Pinpoint the cell where the given text exists, returning its (x, y) midpoint coordinate. 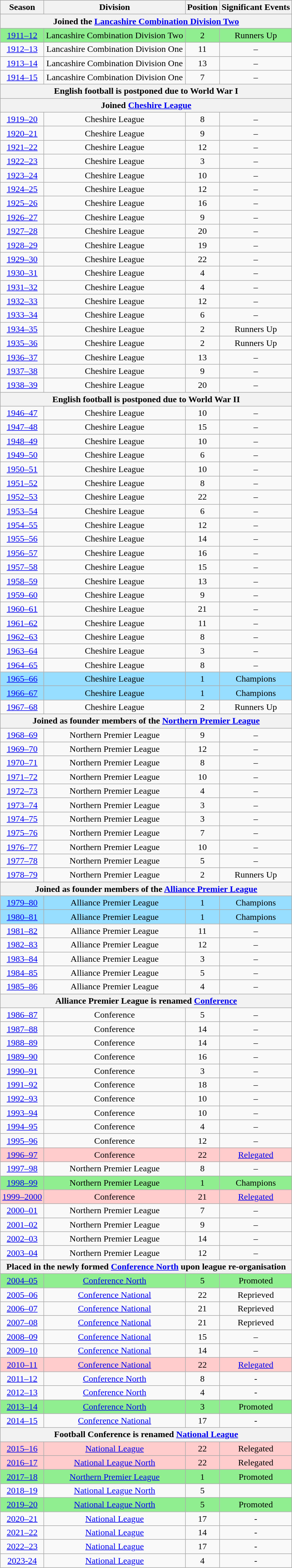
2010–11 (22, 1365)
Significant Events (256, 7)
1983–84 (22, 959)
1968–69 (22, 735)
1947–48 (22, 427)
2006–07 (22, 1309)
1975–76 (22, 833)
1977–78 (22, 861)
1967–68 (22, 707)
1999–2000 (22, 1197)
1978–79 (22, 875)
1949–50 (22, 455)
1987–88 (22, 1029)
1995–96 (22, 1141)
1963–64 (22, 651)
Lancashire Combination Division Two (115, 35)
1951–52 (22, 483)
1996–97 (22, 1155)
Season (22, 7)
1955–56 (22, 539)
1970–71 (22, 763)
1919–20 (22, 119)
1932–33 (22, 301)
Joined Cheshire League (146, 105)
1950–51 (22, 469)
1969–70 (22, 749)
2015–16 (22, 1449)
1937–38 (22, 371)
Joined the Lancashire Combination Division Two (146, 21)
1930–31 (22, 273)
2013–14 (22, 1407)
1971–72 (22, 777)
1962–63 (22, 637)
Position (202, 7)
1981–82 (22, 931)
1976–77 (22, 847)
19 (202, 245)
1992–93 (22, 1099)
Division (115, 7)
1984–85 (22, 973)
1994–95 (22, 1127)
2014–15 (22, 1421)
1922–23 (22, 161)
2017–18 (22, 1476)
1993–94 (22, 1113)
2000–01 (22, 1211)
1911–12 (22, 35)
2011–12 (22, 1379)
Alliance Premier League is renamed Conference (146, 1001)
2005–06 (22, 1294)
1980–81 (22, 917)
1997–98 (22, 1169)
2003–04 (22, 1253)
1924–25 (22, 189)
2018–19 (22, 1490)
1927–28 (22, 231)
1973–74 (22, 805)
2001–02 (22, 1225)
1952–53 (22, 497)
2023-24 (22, 1561)
1921–22 (22, 147)
Joined as founder members of the Alliance Premier League (146, 889)
2022–23 (22, 1547)
1985–86 (22, 987)
1991–92 (22, 1085)
1933–34 (22, 315)
1912–13 (22, 49)
Football Conference is renamed National League (146, 1435)
1965–66 (22, 679)
18 (202, 1085)
1938–39 (22, 385)
1989–90 (22, 1057)
1982–83 (22, 945)
1988–89 (22, 1043)
2009–10 (22, 1351)
2002–03 (22, 1239)
1934–35 (22, 329)
1946–47 (22, 413)
1953–54 (22, 511)
1923–24 (22, 175)
1920–21 (22, 133)
1931–32 (22, 287)
1966–67 (22, 693)
1936–37 (22, 357)
1948–49 (22, 441)
2008–09 (22, 1337)
English football is postponed due to World War II (146, 399)
1935–36 (22, 343)
1974–75 (22, 819)
1925–26 (22, 203)
English football is postponed due to World War I (146, 91)
2021–22 (22, 1533)
2019–20 (22, 1504)
1926–27 (22, 217)
1990–91 (22, 1071)
1954–55 (22, 525)
1960–61 (22, 609)
1957–58 (22, 567)
1964–65 (22, 665)
1979–80 (22, 903)
1958–59 (22, 581)
2012–13 (22, 1393)
1986–87 (22, 1015)
1959–60 (22, 595)
2007–08 (22, 1323)
Joined as founder members of the Northern Premier League (146, 721)
1956–57 (22, 553)
1961–62 (22, 623)
2016–17 (22, 1462)
2004–05 (22, 1281)
Placed in the newly formed Conference North upon league re-organisation (146, 1267)
1913–14 (22, 63)
1929–30 (22, 259)
1928–29 (22, 245)
1972–73 (22, 791)
1914–15 (22, 77)
2020–21 (22, 1519)
1998–99 (22, 1183)
